Return the (x, y) coordinate for the center point of the cell that contains the specified text.  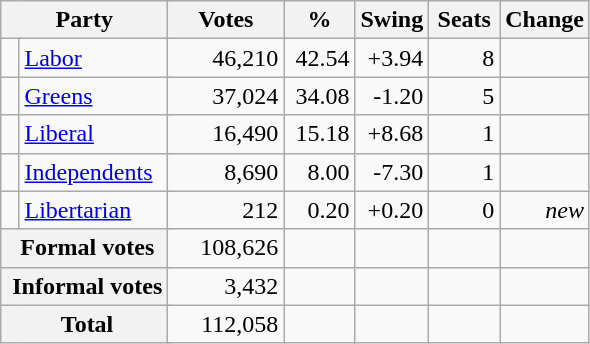
42.54 (320, 58)
-1.20 (392, 96)
+8.68 (392, 134)
46,210 (226, 58)
16,490 (226, 134)
Labor (94, 58)
3,432 (226, 286)
+3.94 (392, 58)
5 (464, 96)
Change (545, 20)
Formal votes (84, 248)
8.00 (320, 172)
8,690 (226, 172)
Liberal (94, 134)
Greens (94, 96)
212 (226, 210)
108,626 (226, 248)
Informal votes (84, 286)
Swing (392, 20)
Votes (226, 20)
Party (84, 20)
Libertarian (94, 210)
+0.20 (392, 210)
8 (464, 58)
0.20 (320, 210)
% (320, 20)
15.18 (320, 134)
112,058 (226, 324)
34.08 (320, 96)
Total (84, 324)
Seats (464, 20)
Independents (94, 172)
new (545, 210)
-7.30 (392, 172)
37,024 (226, 96)
0 (464, 210)
